Return [x, y] of the center of cell containing provided text 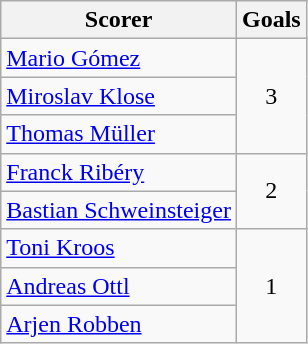
Goals [271, 20]
2 [271, 191]
Arjen Robben [119, 324]
Mario Gómez [119, 58]
Bastian Schweinsteiger [119, 210]
3 [271, 96]
Toni Kroos [119, 248]
Thomas Müller [119, 134]
1 [271, 286]
Miroslav Klose [119, 96]
Andreas Ottl [119, 286]
Franck Ribéry [119, 172]
Scorer [119, 20]
